Scan for the cell matching the given text and deliver its [x, y] coordinate at center. 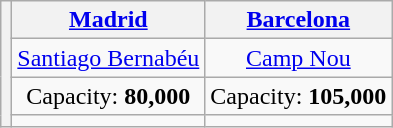
Capacity: 80,000 [108, 96]
Madrid [108, 20]
Santiago Bernabéu [108, 58]
Capacity: 105,000 [298, 96]
Barcelona [298, 20]
Camp Nou [298, 58]
